From the cell containing the given text, extract its center point as [x, y] coordinate. 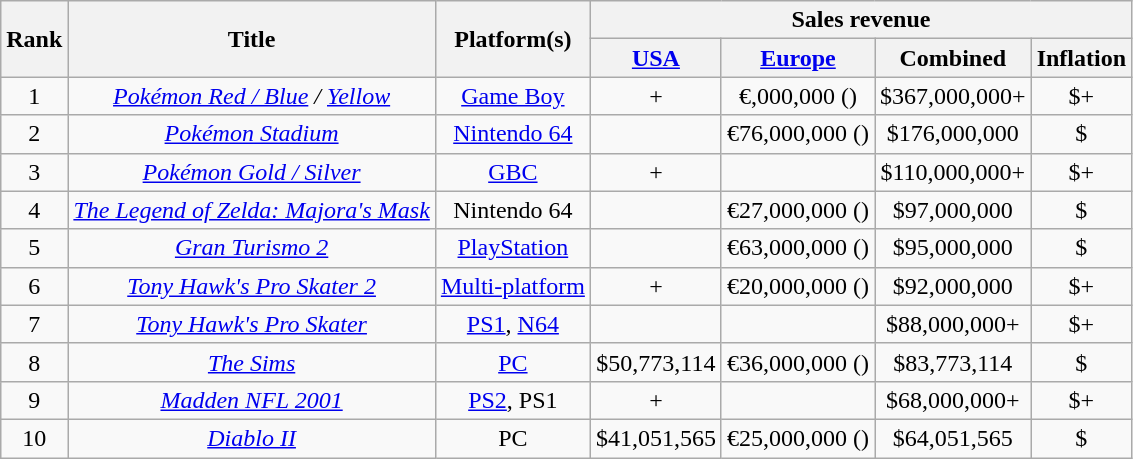
Title [252, 39]
$367,000,000+ [952, 96]
PS2, PS1 [512, 400]
€76,000,000 () [798, 134]
€20,000,000 () [798, 286]
$83,773,114 [952, 362]
PlayStation [512, 248]
$176,000,000 [952, 134]
4 [34, 210]
€63,000,000 () [798, 248]
Madden NFL 2001 [252, 400]
2 [34, 134]
$110,000,000+ [952, 172]
$50,773,114 [656, 362]
$41,051,565 [656, 438]
1 [34, 96]
PS1, N64 [512, 324]
The Sims [252, 362]
Platform(s) [512, 39]
5 [34, 248]
Pokémon Red / Blue / Yellow [252, 96]
9 [34, 400]
Tony Hawk's Pro Skater 2 [252, 286]
Sales revenue [860, 20]
Multi-platform [512, 286]
GBC [512, 172]
Europe [798, 58]
Rank [34, 39]
Tony Hawk's Pro Skater [252, 324]
Pokémon Stadium [252, 134]
€25,000,000 () [798, 438]
6 [34, 286]
Pokémon Gold / Silver [252, 172]
Inflation [1081, 58]
3 [34, 172]
$68,000,000+ [952, 400]
$97,000,000 [952, 210]
$88,000,000+ [952, 324]
7 [34, 324]
The Legend of Zelda: Majora's Mask [252, 210]
€27,000,000 () [798, 210]
$95,000,000 [952, 248]
8 [34, 362]
€,000,000 () [798, 96]
Diablo II [252, 438]
$92,000,000 [952, 286]
Gran Turismo 2 [252, 248]
Game Boy [512, 96]
€36,000,000 () [798, 362]
$64,051,565 [952, 438]
USA [656, 58]
Combined [952, 58]
10 [34, 438]
